Capture the cell that displays the provided text and extract its (x, y) central coordinate. 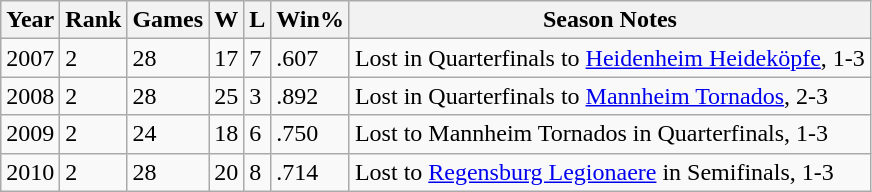
2008 (30, 96)
18 (226, 134)
Win% (310, 20)
2009 (30, 134)
2007 (30, 58)
20 (226, 172)
Lost in Quarterfinals to Mannheim Tornados, 2-3 (610, 96)
25 (226, 96)
.607 (310, 58)
.750 (310, 134)
Lost in Quarterfinals to Heidenheim Heideköpfe, 1-3 (610, 58)
Year (30, 20)
17 (226, 58)
Games (168, 20)
W (226, 20)
7 (258, 58)
24 (168, 134)
8 (258, 172)
Lost to Regensburg Legionaere in Semifinals, 1-3 (610, 172)
L (258, 20)
Lost to Mannheim Tornados in Quarterfinals, 1-3 (610, 134)
6 (258, 134)
3 (258, 96)
.892 (310, 96)
.714 (310, 172)
2010 (30, 172)
Season Notes (610, 20)
Rank (94, 20)
